Extract the [X, Y] coordinate from the center of the cell holding the provided text.  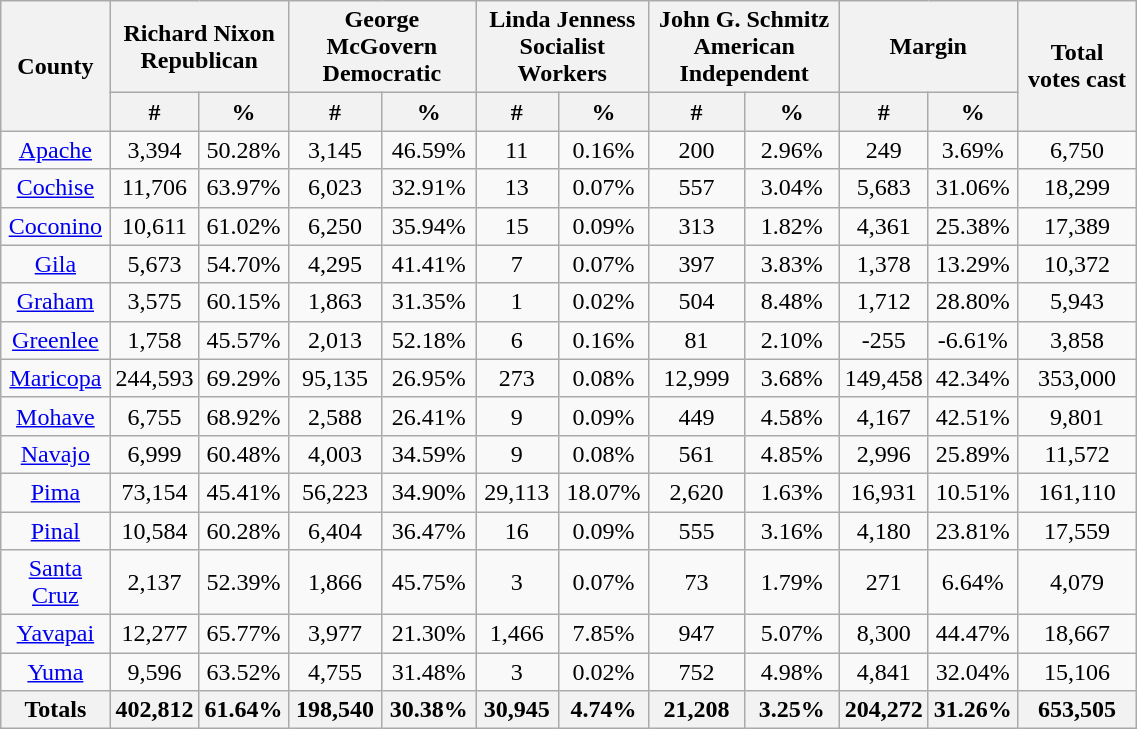
26.95% [429, 378]
63.97% [244, 188]
45.41% [244, 492]
6 [517, 340]
13 [517, 188]
9,801 [1076, 416]
52.39% [244, 582]
54.70% [244, 264]
6,755 [154, 416]
29,113 [517, 492]
161,110 [1076, 492]
George McGovernDemocratic [382, 47]
557 [696, 188]
16 [517, 531]
4.98% [792, 672]
12,999 [696, 378]
Total votes cast [1076, 66]
3,145 [335, 150]
6.64% [972, 582]
3.69% [972, 150]
4.85% [792, 454]
-6.61% [972, 340]
3.04% [792, 188]
34.90% [429, 492]
6,999 [154, 454]
200 [696, 150]
10,584 [154, 531]
Yuma [56, 672]
16,931 [884, 492]
Richard NixonRepublican [199, 47]
4,079 [1076, 582]
Mohave [56, 416]
6,404 [335, 531]
1.82% [792, 226]
18,667 [1076, 634]
95,135 [335, 378]
Navajo [56, 454]
18.07% [604, 492]
17,389 [1076, 226]
10,611 [154, 226]
John G. SchmitzAmerican Independent [744, 47]
2.10% [792, 340]
34.59% [429, 454]
3,977 [335, 634]
60.28% [244, 531]
947 [696, 634]
4,167 [884, 416]
9,596 [154, 672]
Linda JennessSocialist Workers [562, 47]
81 [696, 340]
31.35% [429, 302]
10,372 [1076, 264]
45.57% [244, 340]
244,593 [154, 378]
42.34% [972, 378]
21,208 [696, 710]
1,712 [884, 302]
4,361 [884, 226]
31.48% [429, 672]
1,866 [335, 582]
4,841 [884, 672]
73 [696, 582]
Apache [56, 150]
4,755 [335, 672]
68.92% [244, 416]
249 [884, 150]
Gila [56, 264]
3.25% [792, 710]
2,996 [884, 454]
46.59% [429, 150]
4.74% [604, 710]
56,223 [335, 492]
-255 [884, 340]
204,272 [884, 710]
60.48% [244, 454]
41.41% [429, 264]
5.07% [792, 634]
5,683 [884, 188]
1,758 [154, 340]
504 [696, 302]
2,620 [696, 492]
15,106 [1076, 672]
8,300 [884, 634]
15 [517, 226]
752 [696, 672]
555 [696, 531]
7.85% [604, 634]
5,943 [1076, 302]
1,378 [884, 264]
11,572 [1076, 454]
198,540 [335, 710]
11 [517, 150]
26.41% [429, 416]
63.52% [244, 672]
3,394 [154, 150]
4.58% [792, 416]
Santa Cruz [56, 582]
52.18% [429, 340]
313 [696, 226]
Cochise [56, 188]
273 [517, 378]
7 [517, 264]
Yavapai [56, 634]
11,706 [154, 188]
1.79% [792, 582]
Coconino [56, 226]
50.28% [244, 150]
10.51% [972, 492]
69.29% [244, 378]
271 [884, 582]
353,000 [1076, 378]
73,154 [154, 492]
4,180 [884, 531]
23.81% [972, 531]
Graham [56, 302]
61.64% [244, 710]
30,945 [517, 710]
61.02% [244, 226]
449 [696, 416]
31.06% [972, 188]
3,858 [1076, 340]
8.48% [792, 302]
44.47% [972, 634]
Margin [928, 47]
Totals [56, 710]
21.30% [429, 634]
402,812 [154, 710]
65.77% [244, 634]
3.16% [792, 531]
13.29% [972, 264]
25.89% [972, 454]
1.63% [792, 492]
397 [696, 264]
45.75% [429, 582]
32.91% [429, 188]
2.96% [792, 150]
25.38% [972, 226]
12,277 [154, 634]
2,137 [154, 582]
County [56, 66]
3.83% [792, 264]
4,295 [335, 264]
6,250 [335, 226]
Pima [56, 492]
6,750 [1076, 150]
3.68% [792, 378]
2,588 [335, 416]
42.51% [972, 416]
18,299 [1076, 188]
653,505 [1076, 710]
60.15% [244, 302]
30.38% [429, 710]
17,559 [1076, 531]
Maricopa [56, 378]
36.47% [429, 531]
149,458 [884, 378]
Pinal [56, 531]
4,003 [335, 454]
28.80% [972, 302]
6,023 [335, 188]
1 [517, 302]
2,013 [335, 340]
561 [696, 454]
Greenlee [56, 340]
31.26% [972, 710]
32.04% [972, 672]
1,863 [335, 302]
5,673 [154, 264]
1,466 [517, 634]
3,575 [154, 302]
35.94% [429, 226]
